Output the (x, y) coordinate of the center of the cell containing the given text.  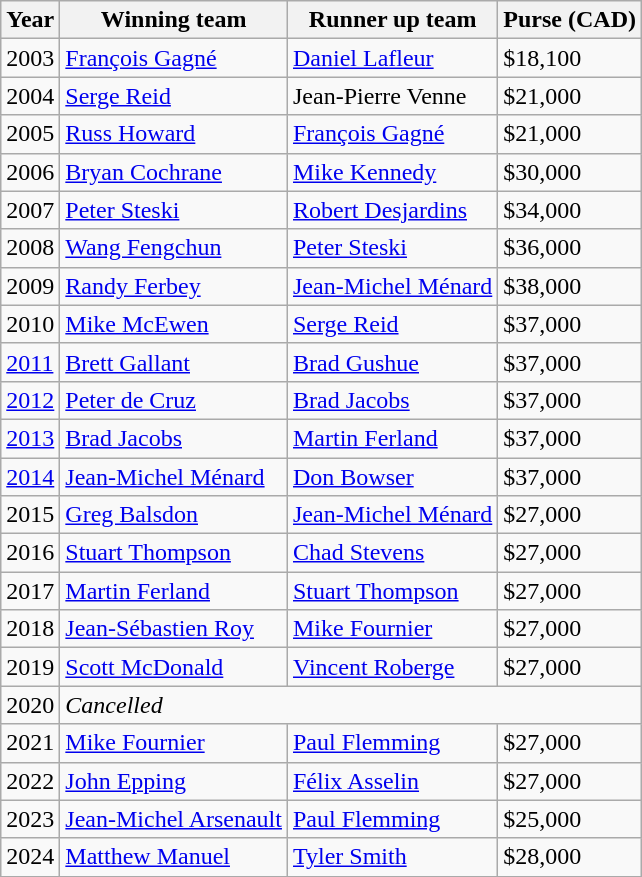
Winning team (174, 20)
Jean-Michel Arsenault (174, 819)
2022 (30, 781)
2006 (30, 172)
Jean-Pierre Venne (392, 96)
$30,000 (570, 172)
2021 (30, 743)
2023 (30, 819)
Peter de Cruz (174, 400)
Greg Balsdon (174, 515)
Year (30, 20)
Cancelled (351, 705)
2010 (30, 324)
Russ Howard (174, 134)
2020 (30, 705)
2007 (30, 210)
2018 (30, 629)
2003 (30, 58)
2024 (30, 857)
Don Bowser (392, 477)
2009 (30, 286)
2004 (30, 96)
Daniel Lafleur (392, 58)
2014 (30, 477)
Brett Gallant (174, 362)
$25,000 (570, 819)
2013 (30, 438)
Chad Stevens (392, 553)
Scott McDonald (174, 667)
Mike Kennedy (392, 172)
Tyler Smith (392, 857)
Brad Gushue (392, 362)
2015 (30, 515)
Runner up team (392, 20)
John Epping (174, 781)
2019 (30, 667)
$18,100 (570, 58)
2016 (30, 553)
2011 (30, 362)
Vincent Roberge (392, 667)
$28,000 (570, 857)
$38,000 (570, 286)
Matthew Manuel (174, 857)
2008 (30, 248)
Robert Desjardins (392, 210)
2012 (30, 400)
2005 (30, 134)
Randy Ferbey (174, 286)
Félix Asselin (392, 781)
$34,000 (570, 210)
Purse (CAD) (570, 20)
Wang Fengchun (174, 248)
Bryan Cochrane (174, 172)
Jean-Sébastien Roy (174, 629)
Mike McEwen (174, 324)
$36,000 (570, 248)
2017 (30, 591)
